Output the (x, y) coordinate of the center of the cell containing the given text.  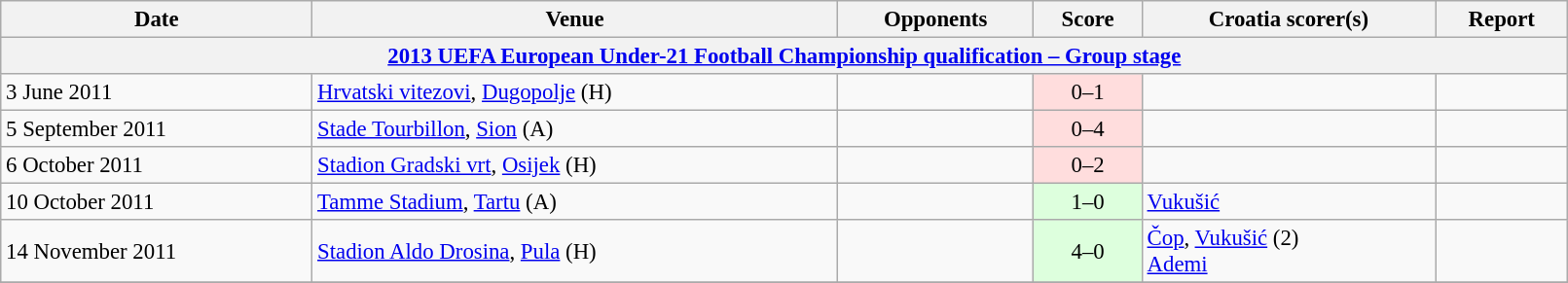
Stadion Aldo Drosina, Pula (H) (575, 251)
Hrvatski vitezovi, Dugopolje (H) (575, 92)
3 June 2011 (157, 92)
14 November 2011 (157, 251)
Tamme Stadium, Tartu (A) (575, 202)
0–4 (1088, 129)
0–2 (1088, 165)
Opponents (935, 19)
1–0 (1088, 202)
5 September 2011 (157, 129)
Score (1088, 19)
Čop, Vukušić (2)Ademi (1289, 251)
10 October 2011 (157, 202)
Stadion Gradski vrt, Osijek (H) (575, 165)
6 October 2011 (157, 165)
Report (1502, 19)
Croatia scorer(s) (1289, 19)
4–0 (1088, 251)
Venue (575, 19)
Vukušić (1289, 202)
2013 UEFA European Under-21 Football Championship qualification – Group stage (784, 56)
0–1 (1088, 92)
Stade Tourbillon, Sion (A) (575, 129)
Date (157, 19)
